Detect which cell encompasses the target text, then output its (x, y) center coordinate. 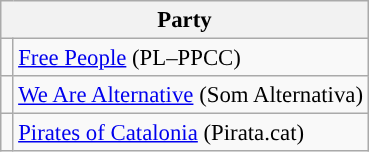
Party (185, 20)
We Are Alternative (Som Alternativa) (190, 95)
Free People (PL–PPCC) (190, 58)
Pirates of Catalonia (Pirata.cat) (190, 133)
